Determine the [x, y] coordinate at the center of the cell enclosing the given text.  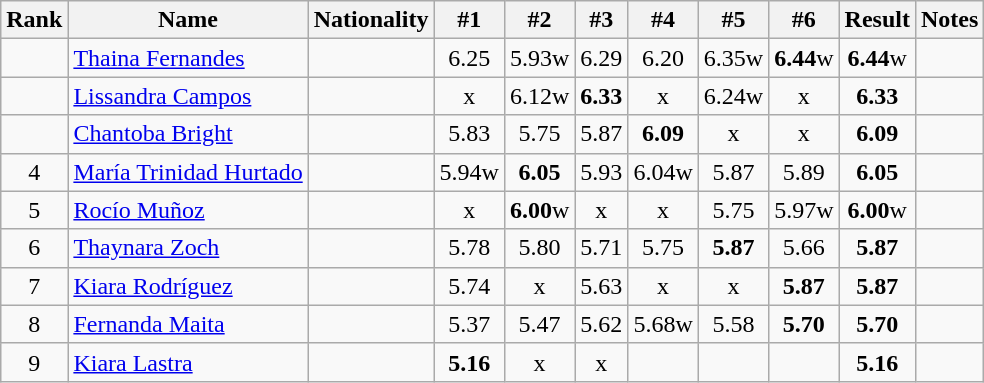
5.62 [602, 324]
6.29 [602, 58]
5.71 [602, 248]
6.20 [663, 58]
6.35w [733, 58]
5.74 [469, 286]
Kiara Lastra [188, 362]
Name [188, 20]
6.04w [663, 172]
María Trinidad Hurtado [188, 172]
8 [34, 324]
5.58 [733, 324]
5.66 [804, 248]
Thaynara Zoch [188, 248]
#1 [469, 20]
Chantoba Bright [188, 134]
5.93w [539, 58]
6.24w [733, 96]
#4 [663, 20]
5.47 [539, 324]
5 [34, 210]
5.83 [469, 134]
7 [34, 286]
6.12w [539, 96]
5.89 [804, 172]
5.94w [469, 172]
5.93 [602, 172]
4 [34, 172]
Rank [34, 20]
5.63 [602, 286]
6 [34, 248]
Rocío Muñoz [188, 210]
Lissandra Campos [188, 96]
5.80 [539, 248]
#5 [733, 20]
6.25 [469, 58]
Kiara Rodríguez [188, 286]
Nationality [371, 20]
5.68w [663, 324]
5.97w [804, 210]
5.37 [469, 324]
#2 [539, 20]
5.78 [469, 248]
Notes [949, 20]
Fernanda Maita [188, 324]
#6 [804, 20]
9 [34, 362]
Result [877, 20]
Thaina Fernandes [188, 58]
#3 [602, 20]
